From the cell containing the given text, extract its center point as (x, y) coordinate. 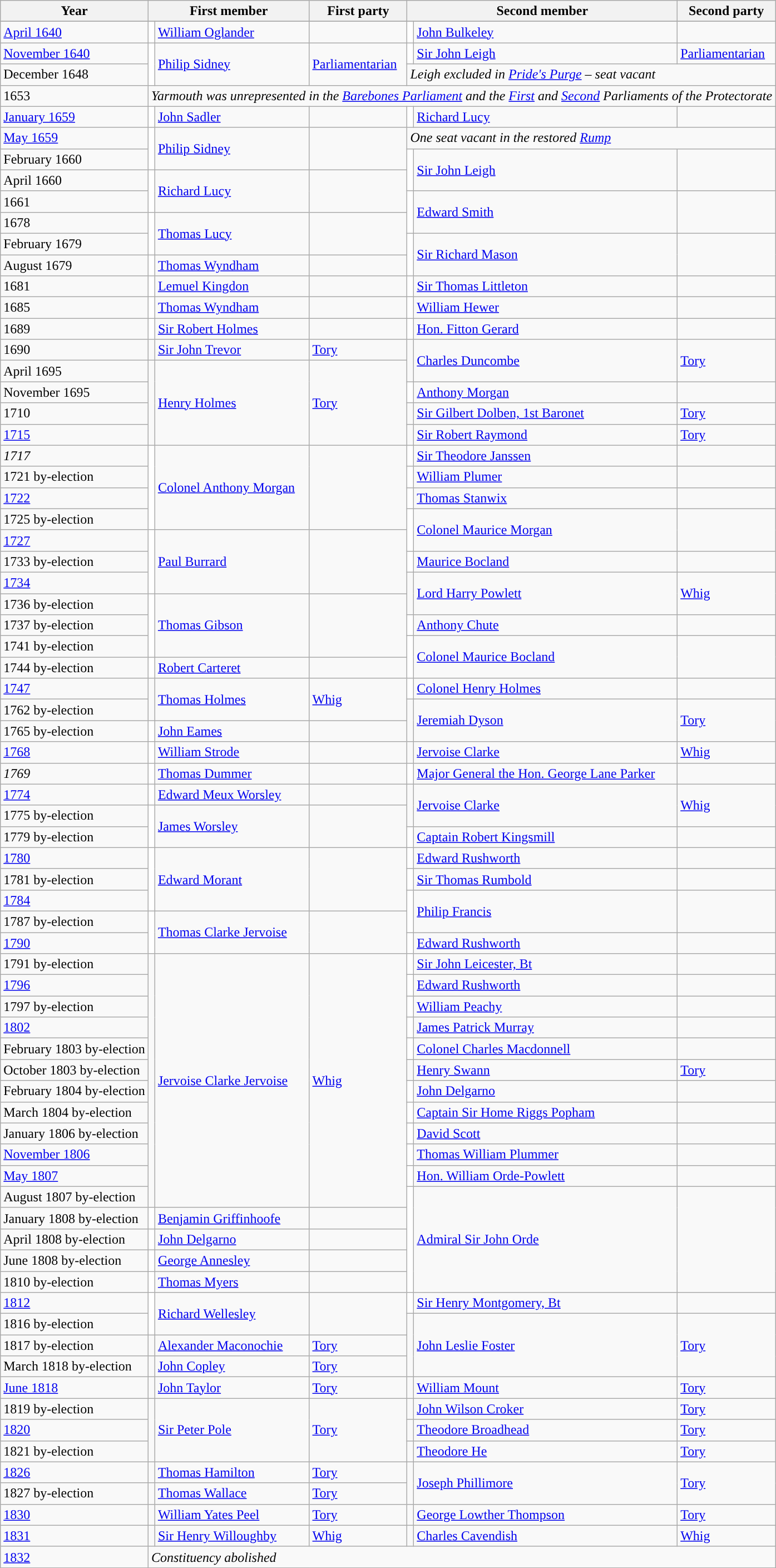
January 1806 by-election (75, 1133)
Thomas William Plummer (546, 1155)
1747 (75, 689)
1744 by-election (75, 668)
1710 (75, 413)
John Taylor (232, 1388)
Richard Wellesley (232, 1314)
Captain Robert Kingsmill (546, 837)
1653 (75, 96)
1736 by-election (75, 604)
January 1808 by-election (75, 1218)
Joseph Phillimore (546, 1483)
1717 (75, 456)
1722 (75, 498)
1832 (75, 1557)
1681 (75, 287)
Hon. William Orde-Powlett (546, 1176)
James Worsley (232, 826)
Colonel Maurice Bocland (546, 657)
1774 (75, 795)
1780 (75, 858)
Philip Francis (546, 911)
February 1679 (75, 244)
1820 (75, 1430)
Henry Swann (546, 1070)
Sir Thomas Littleton (546, 287)
Thomas Hamilton (232, 1472)
Sir Peter Pole (232, 1430)
William Hewer (546, 308)
April 1695 (75, 371)
March 1804 by-election (75, 1112)
October 1803 by-election (75, 1070)
1661 (75, 201)
Robert Carteret (232, 668)
1821 by-election (75, 1451)
1817 by-election (75, 1345)
March 1818 by-election (75, 1367)
William Peachy (546, 1007)
Colonel Anthony Morgan (232, 487)
February 1804 by-election (75, 1091)
Benjamin Griffinhoofe (232, 1218)
James Patrick Murray (546, 1028)
Lord Harry Powlett (546, 593)
November 1806 (75, 1155)
John Leslie Foster (546, 1345)
1781 by-election (75, 879)
Theodore Broadhead (546, 1430)
Sir John Leicester, Bt (546, 964)
Yarmouth was unrepresented in the Barebones Parliament and the First and Second Parliaments of the Protectorate (462, 96)
Year (75, 11)
John Bulkeley (546, 32)
George Annesley (232, 1260)
Sir Henry Willoughby (232, 1536)
David Scott (546, 1133)
First member (229, 11)
1790 (75, 943)
Sir Robert Holmes (232, 329)
1827 by-election (75, 1493)
1678 (75, 223)
Sir John Trevor (232, 350)
William Yates Peel (232, 1515)
Captain Sir Home Riggs Popham (546, 1112)
Second party (726, 11)
Colonel Maurice Morgan (546, 530)
1791 by-election (75, 964)
1765 by-election (75, 731)
Thomas Wallace (232, 1493)
Theodore He (546, 1451)
Charles Cavendish (546, 1536)
One seat vacant in the restored Rump (591, 138)
1725 by-election (75, 519)
1768 (75, 752)
Sir Gilbert Dolben, 1st Baronet (546, 413)
William Plumer (546, 477)
Charles Duncombe (546, 361)
Constituency abolished (462, 1557)
Colonel Henry Holmes (546, 689)
1812 (75, 1303)
May 1807 (75, 1176)
1734 (75, 583)
Thomas Stanwix (546, 498)
1715 (75, 435)
December 1648 (75, 75)
1721 by-election (75, 477)
Maurice Bocland (546, 561)
Edward Smith (546, 212)
Hon. Fitton Gerard (546, 329)
May 1659 (75, 138)
Alexander Maconochie (232, 1345)
1796 (75, 985)
February 1660 (75, 159)
April 1660 (75, 180)
John Wilson Croker (546, 1409)
Major General the Hon. George Lane Parker (546, 773)
1685 (75, 308)
Anthony Morgan (546, 392)
Second member (542, 11)
Thomas Clarke Jervoise (232, 932)
1787 by-election (75, 921)
Sir Henry Montgomery, Bt (546, 1303)
Leigh excluded in Pride's Purge – seat vacant (591, 75)
August 1807 by-election (75, 1197)
Lemuel Kingdon (232, 287)
William Strode (232, 752)
1831 (75, 1536)
1733 by-election (75, 561)
Thomas Gibson (232, 625)
Paul Burrard (232, 561)
February 1803 by-election (75, 1049)
June 1818 (75, 1388)
Thomas Holmes (232, 699)
Thomas Myers (232, 1281)
April 1808 by-election (75, 1239)
Anthony Chute (546, 625)
Henry Holmes (232, 403)
Sir Robert Raymond (546, 435)
January 1659 (75, 117)
1737 by-election (75, 625)
John Sadler (232, 117)
1826 (75, 1472)
1784 (75, 900)
1769 (75, 773)
1819 by-election (75, 1409)
Colonel Charles Macdonnell (546, 1049)
1830 (75, 1515)
1775 by-election (75, 816)
1727 (75, 540)
John Eames (232, 731)
1810 by-election (75, 1281)
Edward Meux Worsley (232, 795)
1779 by-election (75, 837)
1741 by-election (75, 647)
Thomas Lucy (232, 233)
First party (358, 11)
Edward Morant (232, 879)
1690 (75, 350)
Sir Thomas Rumbold (546, 879)
William Mount (546, 1388)
November 1640 (75, 53)
1816 by-election (75, 1324)
Admiral Sir John Orde (546, 1239)
1689 (75, 329)
Sir Richard Mason (546, 254)
John Copley (232, 1367)
August 1679 (75, 265)
April 1640 (75, 32)
June 1808 by-election (75, 1260)
1802 (75, 1028)
Jeremiah Dyson (546, 721)
1797 by-election (75, 1007)
Sir Theodore Janssen (546, 456)
Jervoise Clarke Jervoise (232, 1081)
Thomas Dummer (232, 773)
1762 by-election (75, 710)
William Oglander (232, 32)
George Lowther Thompson (546, 1515)
November 1695 (75, 392)
